Pinpoint the cell where the given text exists, returning its (X, Y) midpoint coordinate. 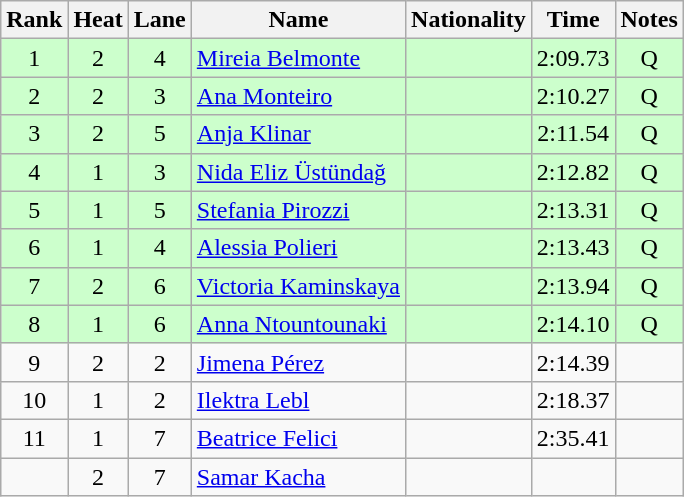
10 (34, 400)
2:14.10 (573, 324)
9 (34, 362)
Rank (34, 20)
2:11.54 (573, 134)
Ilektra Lebl (298, 400)
2:14.39 (573, 362)
Alessia Polieri (298, 248)
Ana Monteiro (298, 96)
8 (34, 324)
Samar Kacha (298, 477)
2:18.37 (573, 400)
Nationality (469, 20)
Lane (160, 20)
Jimena Pérez (298, 362)
2:13.31 (573, 210)
Victoria Kaminskaya (298, 286)
2:35.41 (573, 438)
Mireia Belmonte (298, 58)
2:12.82 (573, 172)
2:10.27 (573, 96)
2:13.94 (573, 286)
Name (298, 20)
Heat (98, 20)
Nida Eliz Üstündağ (298, 172)
11 (34, 438)
2:09.73 (573, 58)
Beatrice Felici (298, 438)
2:13.43 (573, 248)
Notes (649, 20)
Anna Ntountounaki (298, 324)
Anja Klinar (298, 134)
Time (573, 20)
Stefania Pirozzi (298, 210)
